Identify which cell holds the provided text, then report its [X, Y] central coordinate. 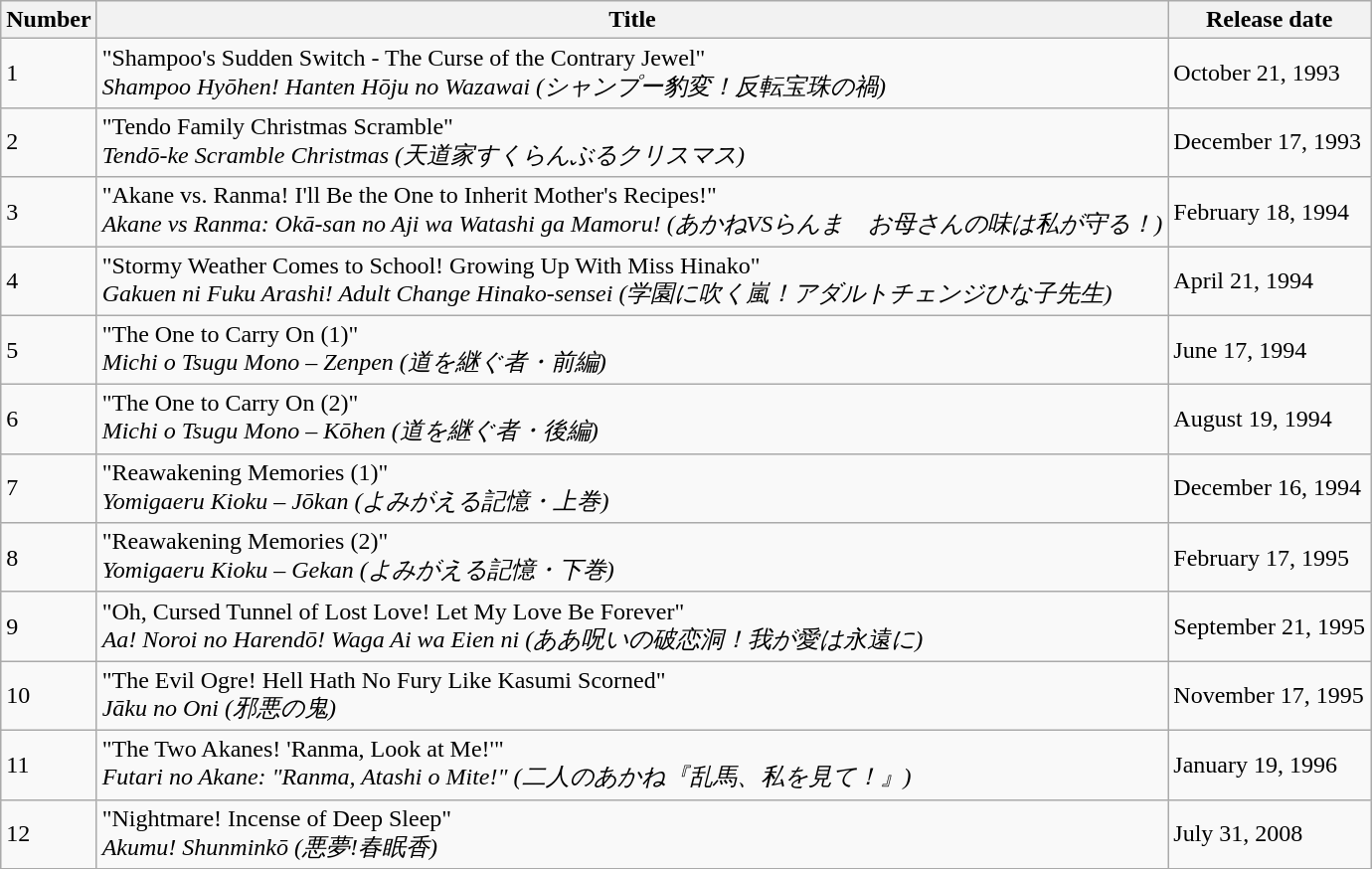
11 [49, 765]
October 21, 1993 [1270, 74]
3 [49, 212]
February 18, 1994 [1270, 212]
6 [49, 420]
"Stormy Weather Comes to School! Growing Up With Miss Hinako"Gakuen ni Fuku Arashi! Adult Change Hinako-sensei (学園に吹く嵐！アダルトチェンジひな子先生) [632, 281]
September 21, 1995 [1270, 626]
5 [49, 350]
"Oh, Cursed Tunnel of Lost Love! Let My Love Be Forever"Aa! Noroi no Harendō! Waga Ai wa Eien ni (ああ呪いの破恋洞！我が愛は永遠に) [632, 626]
August 19, 1994 [1270, 420]
Number [49, 20]
"Reawakening Memories (1)"Yomigaeru Kioku – Jōkan (よみがえる記憶・上巻) [632, 488]
12 [49, 834]
December 16, 1994 [1270, 488]
"Reawakening Memories (2)"Yomigaeru Kioku – Gekan (よみがえる記憶・下巻) [632, 558]
April 21, 1994 [1270, 281]
"Tendo Family Christmas Scramble"Tendō-ke Scramble Christmas (天道家すくらんぶるクリスマス) [632, 142]
"Nightmare! Incense of Deep Sleep"Akumu! Shunminkō (悪夢!春眠香) [632, 834]
"The One to Carry On (2)"Michi o Tsugu Mono – Kōhen (道を継ぐ者・後編) [632, 420]
December 17, 1993 [1270, 142]
7 [49, 488]
"Shampoo's Sudden Switch - The Curse of the Contrary Jewel"Shampoo Hyōhen! Hanten Hōju no Wazawai (シャンプー豹変！反転宝珠の禍) [632, 74]
2 [49, 142]
"The One to Carry On (1)"Michi o Tsugu Mono – Zenpen (道を継ぐ者・前編) [632, 350]
4 [49, 281]
10 [49, 696]
9 [49, 626]
1 [49, 74]
"The Two Akanes! 'Ranma, Look at Me!'"Futari no Akane: "Ranma, Atashi o Mite!" (二人のあかね『乱馬、私を見て！』) [632, 765]
Release date [1270, 20]
June 17, 1994 [1270, 350]
February 17, 1995 [1270, 558]
January 19, 1996 [1270, 765]
"Akane vs. Ranma! I'll Be the One to Inherit Mother's Recipes!"Akane vs Ranma: Okā-san no Aji wa Watashi ga Mamoru! (あかねVSらんま お母さんの味は私が守る！) [632, 212]
8 [49, 558]
"The Evil Ogre! Hell Hath No Fury Like Kasumi Scorned"Jāku no Oni (邪悪の鬼) [632, 696]
July 31, 2008 [1270, 834]
November 17, 1995 [1270, 696]
Title [632, 20]
